Identify which cell holds the provided text, then report its (X, Y) central coordinate. 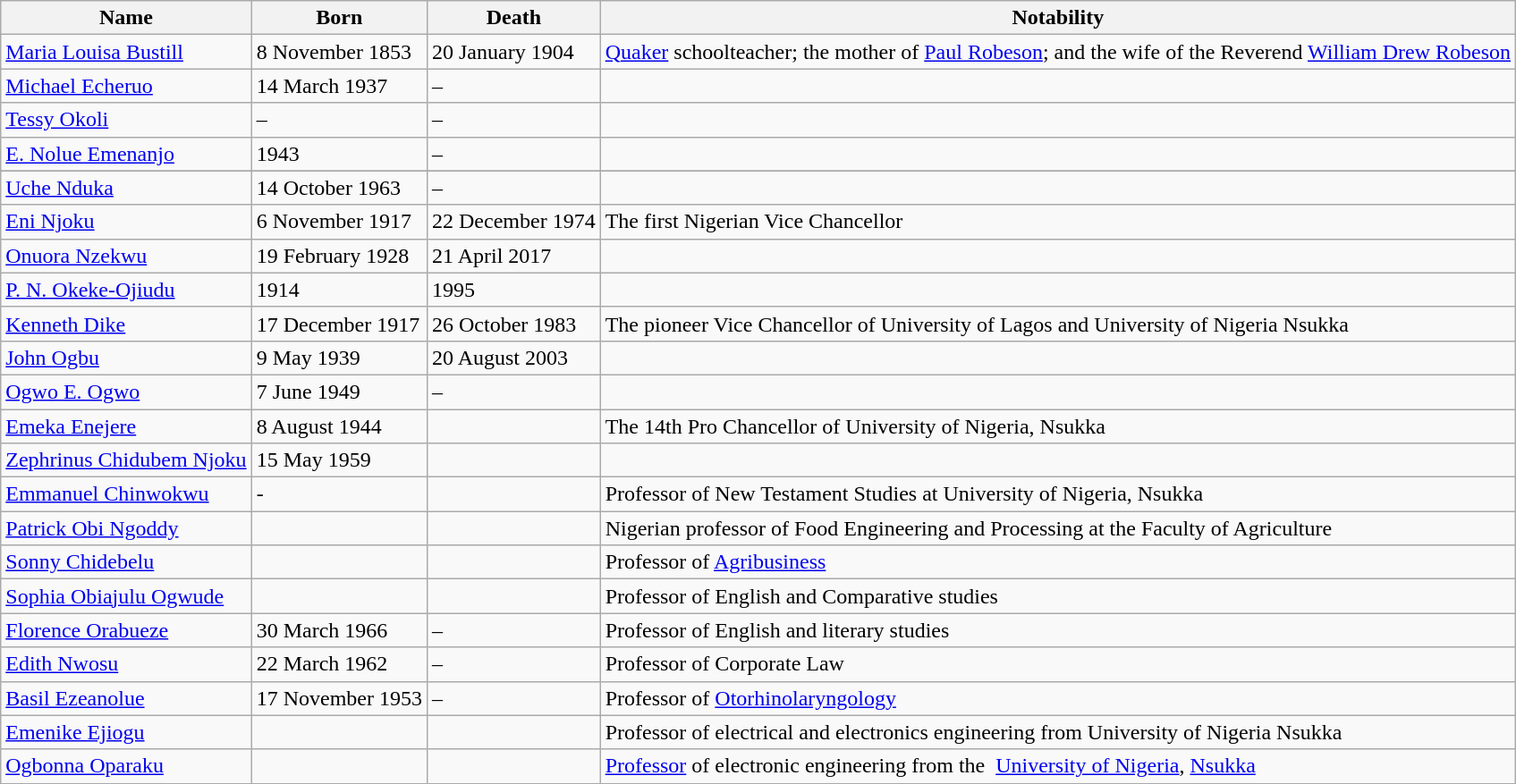
8 November 1853 (339, 52)
Professor of Otorhinolaryngology (1057, 698)
Professor of electrical and electronics engineering from University of Nigeria Nsukka (1057, 732)
Sonny Chidebelu (126, 562)
- (339, 494)
20 January 1904 (513, 52)
14 October 1963 (339, 188)
The pioneer Vice Chancellor of University of Lagos and University of Nigeria Nsukka (1057, 324)
Sophia Obiajulu Ogwude (126, 596)
The 14th Pro Chancellor of University of Nigeria, Nsukka (1057, 426)
8 August 1944 (339, 426)
Notability (1057, 18)
19 February 1928 (339, 256)
Death (513, 18)
1943 (339, 154)
Basil Ezeanolue (126, 698)
P. N. Okeke-Ojiudu (126, 290)
Patrick Obi Ngoddy (126, 528)
Professor of English and literary studies (1057, 630)
1914 (339, 290)
Tessy Okoli (126, 120)
14 March 1937 (339, 86)
22 March 1962 (339, 664)
Zephrinus Chidubem Njoku (126, 460)
15 May 1959 (339, 460)
17 December 1917 (339, 324)
9 May 1939 (339, 358)
Michael Echeruo (126, 86)
17 November 1953 (339, 698)
Eni Njoku (126, 222)
21 April 2017 (513, 256)
Emenike Ejiogu (126, 732)
Emmanuel Chinwokwu (126, 494)
John Ogbu (126, 358)
Professor of Agribusiness (1057, 562)
Professor of Corporate Law (1057, 664)
Ogbonna Oparaku (126, 766)
1995 (513, 290)
20 August 2003 (513, 358)
Quaker schoolteacher; the mother of Paul Robeson; and the wife of the Reverend William Drew Robeson (1057, 52)
Kenneth Dike (126, 324)
Emeka Enejere (126, 426)
Born (339, 18)
Florence Orabueze (126, 630)
30 March 1966 (339, 630)
Ogwo E. Ogwo (126, 392)
E. Nolue Emenanjo (126, 154)
Name (126, 18)
Maria Louisa Bustill (126, 52)
The first Nigerian Vice Chancellor (1057, 222)
Professor of New Testament Studies at University of Nigeria, Nsukka (1057, 494)
Professor of electronic engineering from the University of Nigeria, Nsukka (1057, 766)
Professor of English and Comparative studies (1057, 596)
Uche Nduka (126, 188)
6 November 1917 (339, 222)
26 October 1983 (513, 324)
7 June 1949 (339, 392)
Onuora Nzekwu (126, 256)
Edith Nwosu (126, 664)
22 December 1974 (513, 222)
Nigerian professor of Food Engineering and Processing at the Faculty of Agriculture (1057, 528)
